Provide the [X, Y] coordinate of the cell's center where the given text is located.  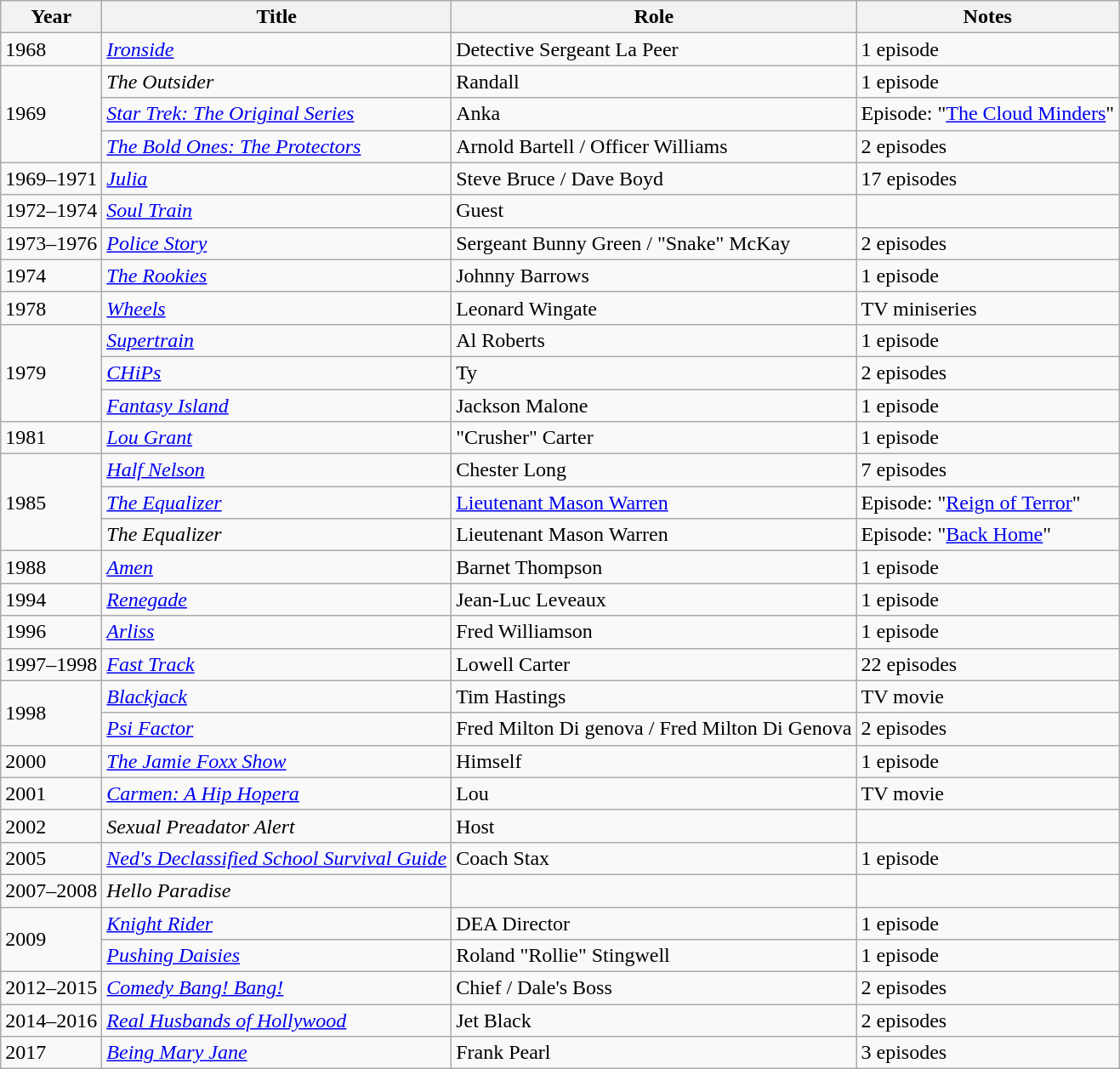
Ty [654, 372]
Jet Black [654, 1021]
1969–1971 [51, 179]
Arliss [277, 632]
Randall [654, 82]
2014–2016 [51, 1021]
The Bold Ones: The Protectors [277, 146]
TV miniseries [988, 308]
Guest [654, 211]
Psi Factor [277, 729]
1988 [51, 567]
Fast Track [277, 664]
Comedy Bang! Bang! [277, 988]
Episode: "The Cloud Minders" [988, 114]
1973–1976 [51, 243]
Carmen: A Hip Hopera [277, 793]
Jackson Malone [654, 406]
2000 [51, 761]
Notes [988, 17]
1968 [51, 49]
Half Nelson [277, 470]
17 episodes [988, 179]
The Rookies [277, 276]
"Crusher" Carter [654, 438]
Julia [277, 179]
2005 [51, 858]
Johnny Barrows [654, 276]
Roland "Rollie" Stingwell [654, 956]
Fred Milton Di genova / Fred Milton Di Genova [654, 729]
Chester Long [654, 470]
Being Mary Jane [277, 1053]
Sexual Preadator Alert [277, 826]
The Jamie Foxx Show [277, 761]
Soul Train [277, 211]
1979 [51, 372]
Steve Bruce / Dave Boyd [654, 179]
Role [654, 17]
Episode: "Back Home" [988, 535]
Frank Pearl [654, 1053]
1969 [51, 114]
Episode: "Reign of Terror" [988, 503]
Police Story [277, 243]
Fred Williamson [654, 632]
1972–1974 [51, 211]
Al Roberts [654, 340]
Coach Stax [654, 858]
1998 [51, 713]
Detective Sergeant La Peer [654, 49]
3 episodes [988, 1053]
CHiPs [277, 372]
7 episodes [988, 470]
Himself [654, 761]
Star Trek: The Original Series [277, 114]
Year [51, 17]
Leonard Wingate [654, 308]
Arnold Bartell / Officer Williams [654, 146]
Renegade [277, 600]
Host [654, 826]
Ironside [277, 49]
1985 [51, 503]
Lou [654, 793]
Chief / Dale's Boss [654, 988]
Sergeant Bunny Green / "Snake" McKay [654, 243]
The Outsider [277, 82]
1996 [51, 632]
Fantasy Island [277, 406]
2012–2015 [51, 988]
Anka [654, 114]
Title [277, 17]
Tim Hastings [654, 697]
Barnet Thompson [654, 567]
Lou Grant [277, 438]
Real Husbands of Hollywood [277, 1021]
Jean-Luc Leveaux [654, 600]
Knight Rider [277, 923]
2009 [51, 939]
1994 [51, 600]
2001 [51, 793]
Amen [277, 567]
Wheels [277, 308]
2017 [51, 1053]
Blackjack [277, 697]
Supertrain [277, 340]
Ned's Declassified School Survival Guide [277, 858]
1997–1998 [51, 664]
2002 [51, 826]
DEA Director [654, 923]
1981 [51, 438]
1978 [51, 308]
1974 [51, 276]
2007–2008 [51, 890]
22 episodes [988, 664]
Hello Paradise [277, 890]
Lowell Carter [654, 664]
Pushing Daisies [277, 956]
